Capture the cell that displays the provided text and extract its (X, Y) central coordinate. 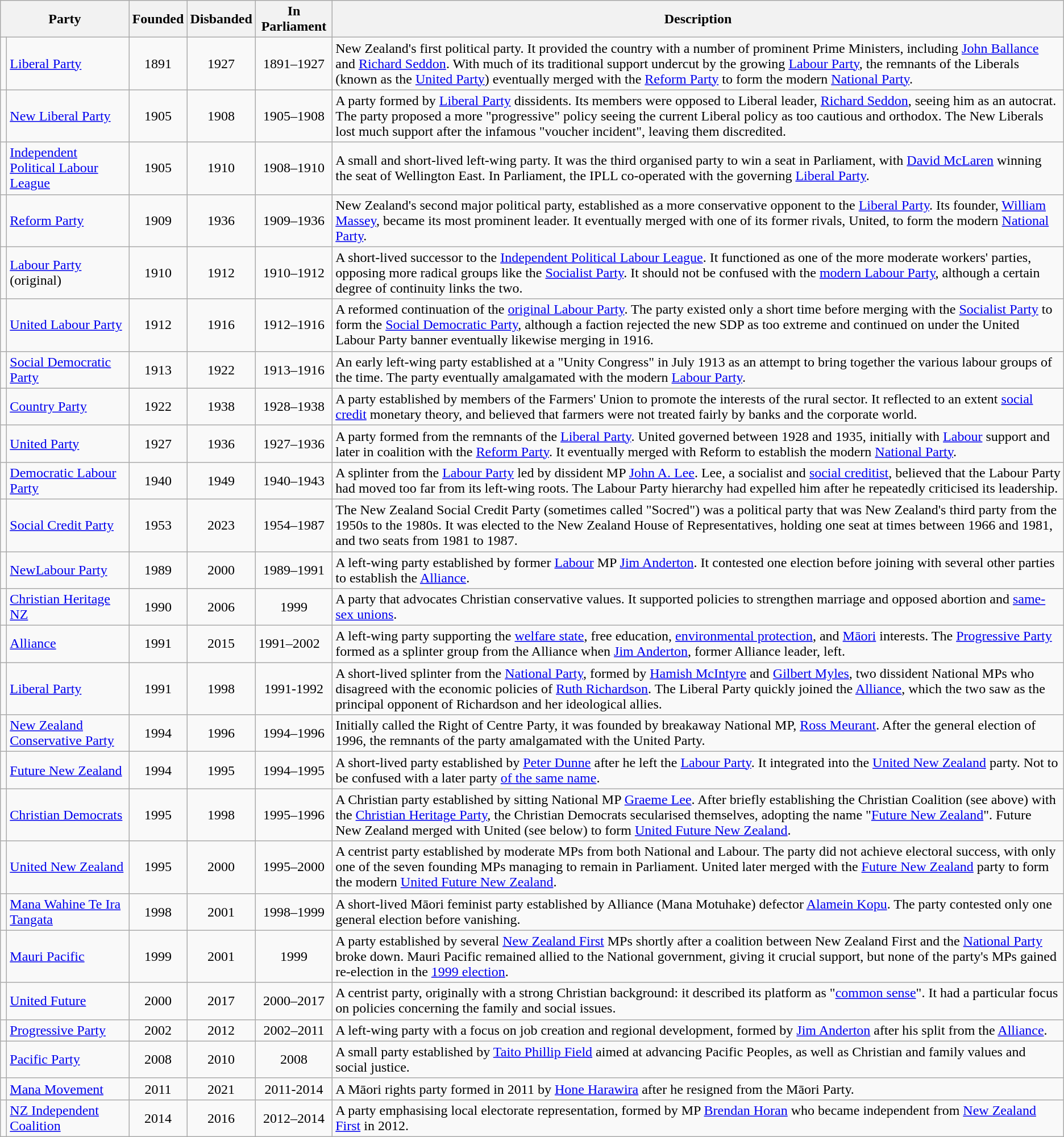
2012 (221, 1030)
Description (698, 19)
2023 (221, 525)
1989–1991 (293, 569)
NZ Independent Coalition (68, 1118)
2011-2014 (293, 1089)
1991-1992 (293, 689)
2010 (221, 1059)
Reform Party (68, 220)
2016 (221, 1118)
1940 (158, 481)
United Party (68, 443)
1991–2002 (293, 644)
A party emphasising local electorate representation, formed by MP Brendan Horan who became independent from New Zealand First in 2012. (698, 1118)
Mauri Pacific (68, 956)
1910–1912 (293, 273)
1994–1996 (293, 733)
Independent Political Labour League (68, 168)
2012–2014 (293, 1118)
1996 (221, 733)
1916 (221, 325)
1913 (158, 369)
Labour Party (original) (68, 273)
1949 (221, 481)
1995–1996 (293, 815)
2017 (221, 1001)
1990 (158, 607)
A left-wing party with a focus on job creation and regional development, formed by Jim Anderton after his split from the Alliance. (698, 1030)
Disbanded (221, 19)
Founded (158, 19)
1994–1995 (293, 771)
New Zealand Conservative Party (68, 733)
Social Democratic Party (68, 369)
A Māori rights party formed in 2011 by Hone Harawira after he resigned from the Māori Party. (698, 1089)
1927–1936 (293, 443)
Democratic Labour Party (68, 481)
United Labour Party (68, 325)
1912–1916 (293, 325)
1909–1936 (293, 220)
Progressive Party (68, 1030)
2006 (221, 607)
Christian Heritage NZ (68, 607)
2011 (158, 1089)
Alliance (68, 644)
Christian Democrats (68, 815)
A small party established by Taito Phillip Field aimed at advancing Pacific Peoples, as well as Christian and family values and social justice. (698, 1059)
1908–1910 (293, 168)
1995–2000 (293, 867)
Party (65, 19)
In Parliament (293, 19)
1908 (221, 116)
Mana Movement (68, 1089)
2014 (158, 1118)
Social Credit Party (68, 525)
United Future (68, 1001)
Pacific Party (68, 1059)
1905–1908 (293, 116)
2000–2017 (293, 1001)
2002–2011 (293, 1030)
Future New Zealand (68, 771)
A party that advocates Christian conservative values. It supported policies to strengthen marriage and opposed abortion and same-sex unions. (698, 607)
1998–1999 (293, 911)
Country Party (68, 407)
1989 (158, 569)
United New Zealand (68, 867)
1953 (158, 525)
1891 (158, 64)
1938 (221, 407)
1928–1938 (293, 407)
1954–1987 (293, 525)
2015 (221, 644)
Mana Wahine Te Ira Tangata (68, 911)
2021 (221, 1089)
1913–1916 (293, 369)
1940–1943 (293, 481)
2002 (158, 1030)
NewLabour Party (68, 569)
1909 (158, 220)
New Liberal Party (68, 116)
1891–1927 (293, 64)
